Find where the given text appears and provide that cell's center as (x, y) coordinate. 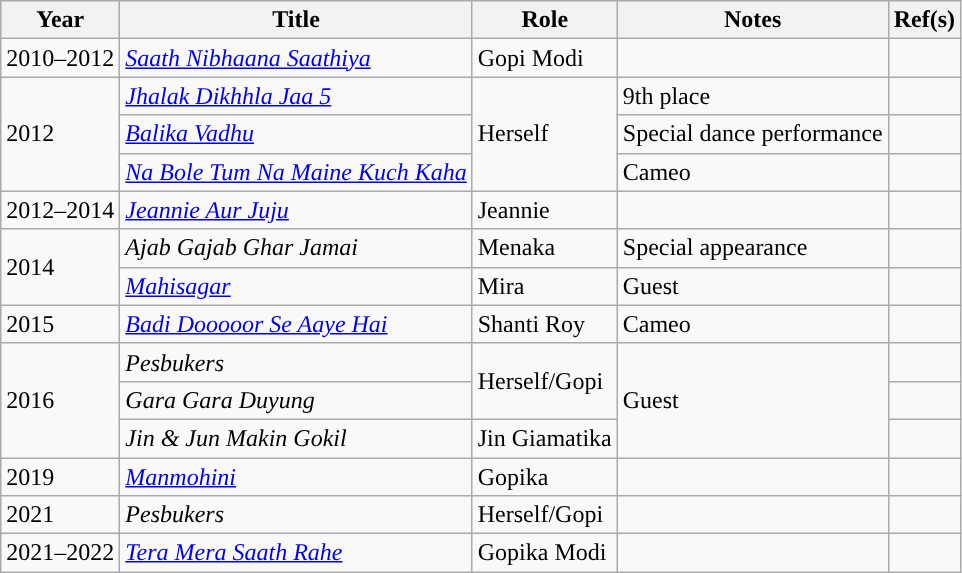
Saath Nibhaana Saathiya (296, 58)
Gopika (544, 477)
Role (544, 20)
Na Bole Tum Na Maine Kuch Kaha (296, 172)
Shanti Roy (544, 324)
Year (60, 20)
Tera Mera Saath Rahe (296, 553)
2016 (60, 400)
Jeannie Aur Juju (296, 210)
Jhalak Dikhhla Jaa 5 (296, 96)
2014 (60, 267)
Notes (752, 20)
Mahisagar (296, 286)
2012 (60, 134)
2015 (60, 324)
2012–2014 (60, 210)
Mira (544, 286)
Balika Vadhu (296, 134)
Special appearance (752, 248)
Jin & Jun Makin Gokil (296, 438)
Menaka (544, 248)
2019 (60, 477)
2021–2022 (60, 553)
Gopi Modi (544, 58)
9th place (752, 96)
Title (296, 20)
Ref(s) (924, 20)
Ajab Gajab Ghar Jamai (296, 248)
Gara Gara Duyung (296, 400)
Manmohini (296, 477)
Jin Giamatika (544, 438)
Jeannie (544, 210)
Gopika Modi (544, 553)
Badi Dooooor Se Aaye Hai (296, 324)
2010–2012 (60, 58)
Herself (544, 134)
Special dance performance (752, 134)
2021 (60, 515)
